For the text-containing cell, return its midpoint in (X, Y) coordinate format. 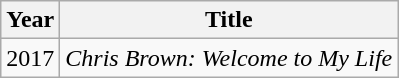
Title (229, 20)
Year (30, 20)
Chris Brown: Welcome to My Life (229, 58)
2017 (30, 58)
